Pinpoint the cell where the given text exists, returning its (X, Y) midpoint coordinate. 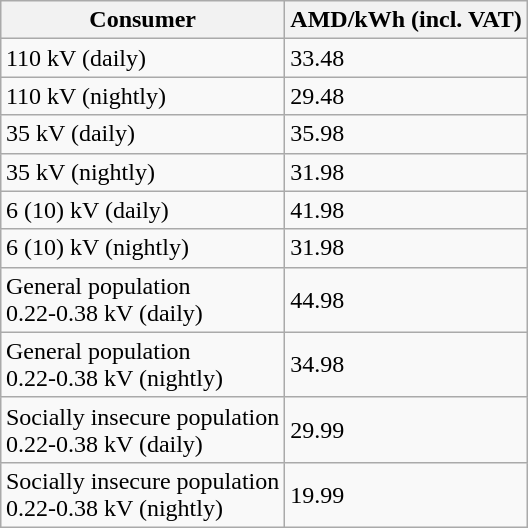
AMD/kWh (incl. VAT) (406, 20)
33.48 (406, 58)
35.98 (406, 134)
34.98 (406, 364)
General population0.22-0.38 kV (nightly) (142, 364)
29.99 (406, 430)
19.99 (406, 494)
35 kV (nightly) (142, 172)
Socially insecure population0.22-0.38 kV (daily) (142, 430)
Socially insecure population0.22-0.38 kV (nightly) (142, 494)
29.48 (406, 96)
35 kV (daily) (142, 134)
41.98 (406, 210)
6 (10) kV (nightly) (142, 248)
44.98 (406, 300)
General population0.22-0.38 kV (daily) (142, 300)
110 kV (daily) (142, 58)
6 (10) kV (daily) (142, 210)
Consumer (142, 20)
110 kV (nightly) (142, 96)
